Locate the cell with the specified text and output its (x, y) center coordinate. 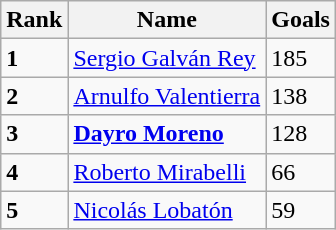
66 (301, 172)
5 (34, 210)
Arnulfo Valentierra (167, 96)
Roberto Mirabelli (167, 172)
Rank (34, 20)
Dayro Moreno (167, 134)
185 (301, 58)
2 (34, 96)
3 (34, 134)
Nicolás Lobatón (167, 210)
128 (301, 134)
138 (301, 96)
Name (167, 20)
Sergio Galván Rey (167, 58)
Goals (301, 20)
4 (34, 172)
59 (301, 210)
1 (34, 58)
